Extract the (x, y) coordinate from the center of the cell holding the provided text.  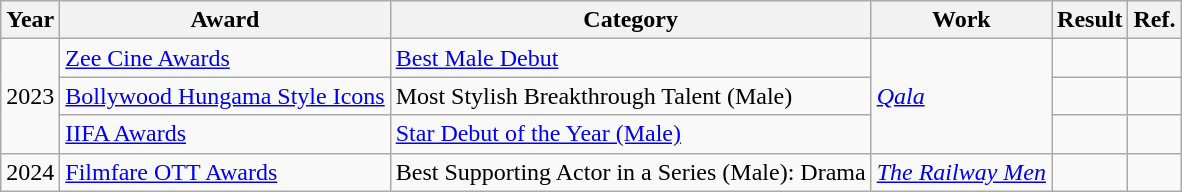
The Railway Men (961, 172)
Award (225, 20)
Best Supporting Actor in a Series (Male): Drama (630, 172)
Best Male Debut (630, 58)
IIFA Awards (225, 134)
Work (961, 20)
Filmfare OTT Awards (225, 172)
Star Debut of the Year (Male) (630, 134)
Category (630, 20)
Ref. (1154, 20)
Most Stylish Breakthrough Talent (Male) (630, 96)
Zee Cine Awards (225, 58)
Result (1090, 20)
Qala (961, 96)
2024 (30, 172)
2023 (30, 96)
Bollywood Hungama Style Icons (225, 96)
Year (30, 20)
